Locate the cell with the specified text and output its [x, y] center coordinate. 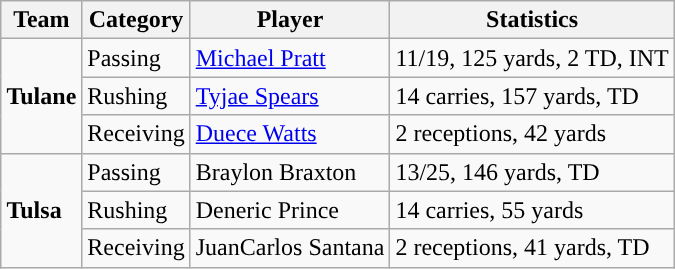
Tyjae Spears [290, 96]
Team [42, 20]
2 receptions, 41 yards, TD [532, 248]
2 receptions, 42 yards [532, 134]
Tulane [42, 96]
11/19, 125 yards, 2 TD, INT [532, 58]
JuanCarlos Santana [290, 248]
Duece Watts [290, 134]
Category [136, 20]
Braylon Braxton [290, 172]
Statistics [532, 20]
13/25, 146 yards, TD [532, 172]
Michael Pratt [290, 58]
14 carries, 157 yards, TD [532, 96]
14 carries, 55 yards [532, 210]
Player [290, 20]
Deneric Prince [290, 210]
Tulsa [42, 210]
